Identify which cell holds the provided text, then report its (X, Y) central coordinate. 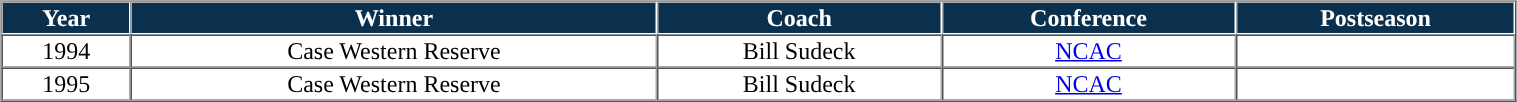
1994 (66, 50)
Coach (799, 18)
Year (66, 18)
Winner (394, 18)
Postseason (1376, 18)
1995 (66, 84)
Conference (1088, 18)
